Search for the cell housing the specified text and yield its [X, Y] center coordinate. 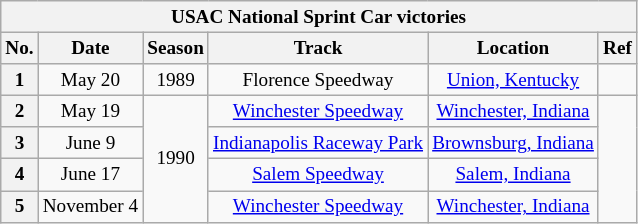
May 19 [90, 111]
Union, Kentucky [514, 80]
Salem Speedway [318, 175]
June 17 [90, 175]
Date [90, 48]
USAC National Sprint Car victories [319, 17]
4 [20, 175]
Brownsburg, Indiana [514, 143]
May 20 [90, 80]
Salem, Indiana [514, 175]
Season [176, 48]
Location [514, 48]
Indianapolis Raceway Park [318, 143]
No. [20, 48]
Florence Speedway [318, 80]
Ref [617, 48]
1 [20, 80]
2 [20, 111]
Track [318, 48]
1989 [176, 80]
November 4 [90, 206]
5 [20, 206]
1990 [176, 158]
3 [20, 143]
June 9 [90, 143]
